Output the [X, Y] coordinate of the center of the cell containing the given text.  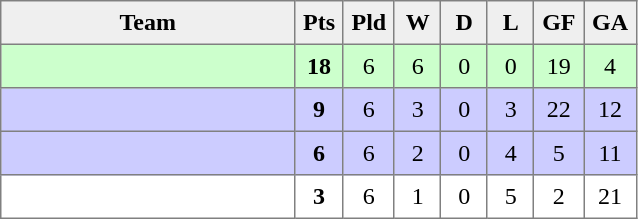
12 [610, 110]
D [464, 23]
18 [319, 66]
L [510, 23]
11 [610, 153]
GF [559, 23]
19 [559, 66]
22 [559, 110]
W [417, 23]
1 [417, 197]
9 [319, 110]
21 [610, 197]
GA [610, 23]
Team [148, 23]
Pld [368, 23]
Pts [319, 23]
